For the text-containing cell, return its midpoint in [X, Y] coordinate format. 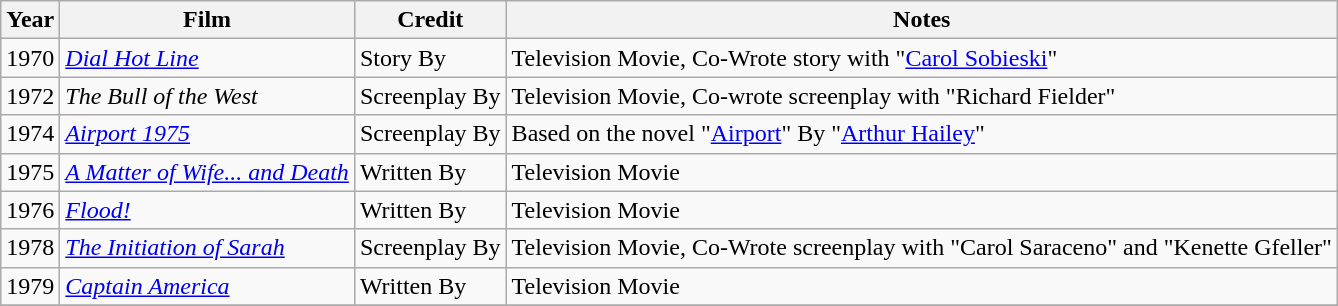
A Matter of Wife... and Death [208, 172]
1970 [30, 58]
The Bull of the West [208, 96]
1972 [30, 96]
1975 [30, 172]
Television Movie, Co-wrote screenplay with "Richard Fielder" [922, 96]
Television Movie, Co-Wrote screenplay with "Carol Saraceno" and "Kenette Gfeller" [922, 248]
Story By [430, 58]
1976 [30, 210]
Year [30, 20]
Film [208, 20]
Airport 1975 [208, 134]
1979 [30, 286]
The Initiation of Sarah [208, 248]
Television Movie, Co-Wrote story with "Carol Sobieski" [922, 58]
Based on the novel "Airport" By "Arthur Hailey" [922, 134]
Credit [430, 20]
Dial Hot Line [208, 58]
Captain America [208, 286]
1974 [30, 134]
1978 [30, 248]
Flood! [208, 210]
Notes [922, 20]
